Determine the (X, Y) coordinate at the center of the cell enclosing the given text.  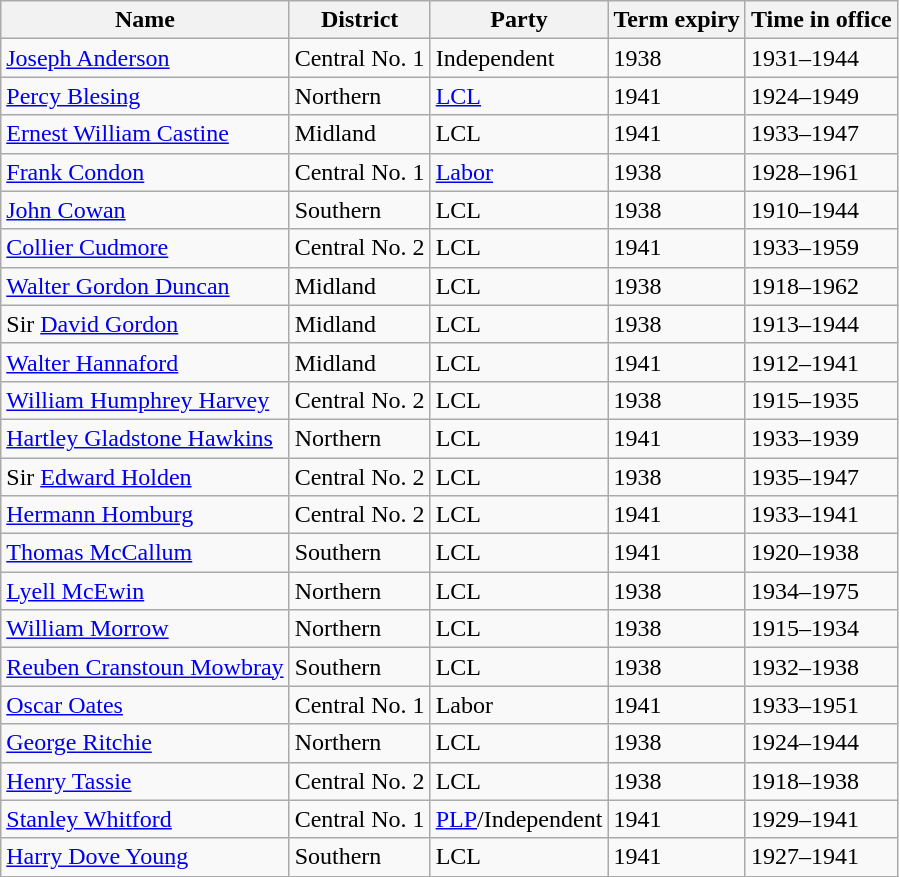
Walter Gordon Duncan (145, 286)
1929–1941 (821, 819)
1915–1934 (821, 629)
Frank Condon (145, 172)
Collier Cudmore (145, 248)
1933–1947 (821, 134)
1912–1941 (821, 362)
Sir Edward Holden (145, 477)
Name (145, 20)
Party (519, 20)
1933–1951 (821, 705)
PLP/Independent (519, 819)
Independent (519, 58)
1915–1935 (821, 400)
1924–1949 (821, 96)
Walter Hannaford (145, 362)
Hartley Gladstone Hawkins (145, 438)
District (360, 20)
William Morrow (145, 629)
Time in office (821, 20)
Stanley Whitford (145, 819)
1918–1938 (821, 781)
William Humphrey Harvey (145, 400)
1933–1939 (821, 438)
John Cowan (145, 210)
1913–1944 (821, 324)
1934–1975 (821, 591)
Joseph Anderson (145, 58)
Thomas McCallum (145, 553)
1933–1959 (821, 248)
Hermann Homburg (145, 515)
1924–1944 (821, 743)
Sir David Gordon (145, 324)
Reuben Cranstoun Mowbray (145, 667)
George Ritchie (145, 743)
Percy Blesing (145, 96)
Lyell McEwin (145, 591)
1933–1941 (821, 515)
Oscar Oates (145, 705)
Ernest William Castine (145, 134)
1928–1961 (821, 172)
Harry Dove Young (145, 857)
1932–1938 (821, 667)
1935–1947 (821, 477)
1918–1962 (821, 286)
Term expiry (676, 20)
Henry Tassie (145, 781)
1927–1941 (821, 857)
1910–1944 (821, 210)
1920–1938 (821, 553)
1931–1944 (821, 58)
